Scan for the cell matching the given text and deliver its (X, Y) coordinate at center. 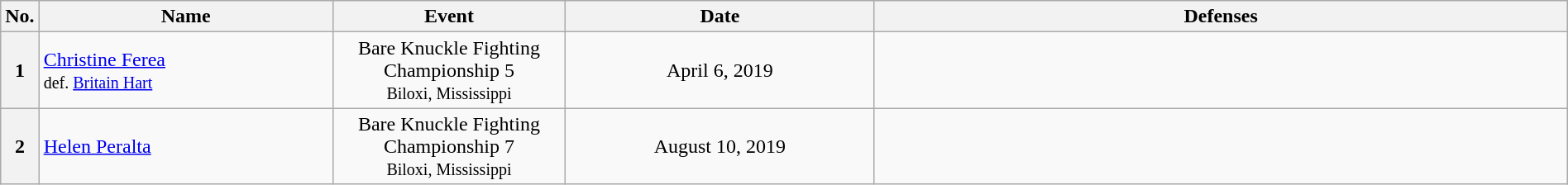
No. (20, 17)
Date (719, 17)
Christine Ferea def. Britain Hart (185, 70)
2 (20, 146)
Bare Knuckle Fighting Championship 5Biloxi, Mississippi (449, 70)
Event (449, 17)
Helen Peralta (185, 146)
Bare Knuckle Fighting Championship 7Biloxi, Mississippi (449, 146)
Name (185, 17)
April 6, 2019 (719, 70)
Defenses (1221, 17)
1 (20, 70)
August 10, 2019 (719, 146)
